Capture the cell that displays the provided text and extract its (x, y) central coordinate. 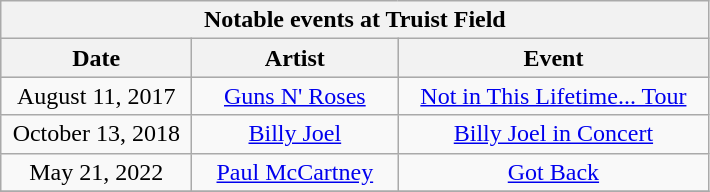
Guns N' Roses (295, 96)
Billy Joel (295, 134)
August 11, 2017 (96, 96)
Date (96, 58)
Got Back (554, 172)
Paul McCartney (295, 172)
October 13, 2018 (96, 134)
Artist (295, 58)
Not in This Lifetime... Tour (554, 96)
May 21, 2022 (96, 172)
Event (554, 58)
Billy Joel in Concert (554, 134)
Notable events at Truist Field (355, 20)
